Capture the cell that displays the provided text and extract its (X, Y) central coordinate. 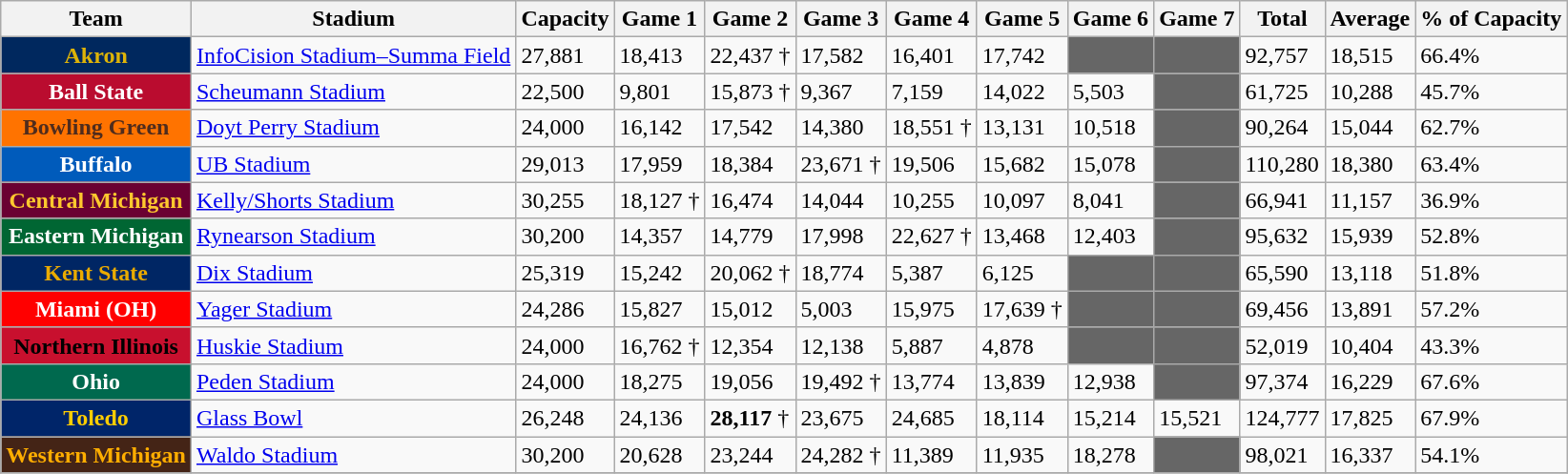
36.9% (1492, 200)
5,003 (841, 309)
Game 4 (931, 19)
13,891 (1370, 309)
16,337 (1370, 455)
66,941 (1282, 200)
Central Michigan (96, 200)
Miami (OH) (96, 309)
13,839 (1022, 381)
57.2% (1492, 309)
17,998 (841, 237)
6,125 (1022, 273)
5,387 (931, 273)
14,357 (660, 237)
19,492 † (841, 381)
18,515 (1370, 55)
54.1% (1492, 455)
92,757 (1282, 55)
Northern Illinois (96, 345)
8,041 (1110, 200)
Bowling Green (96, 128)
15,078 (1110, 164)
12,403 (1110, 237)
15,012 (750, 309)
Average (1370, 19)
95,632 (1282, 237)
5,503 (1110, 92)
14,380 (841, 128)
43.3% (1492, 345)
51.8% (1492, 273)
23,675 (841, 418)
16,762 † (660, 345)
12,938 (1110, 381)
10,518 (1110, 128)
Buffalo (96, 164)
16,474 (750, 200)
Waldo Stadium (353, 455)
15,521 (1197, 418)
25,319 (565, 273)
124,777 (1282, 418)
Capacity (565, 19)
65,590 (1282, 273)
15,827 (660, 309)
9,367 (841, 92)
Glass Bowl (353, 418)
18,127 † (660, 200)
17,542 (750, 128)
Kent State (96, 273)
17,582 (841, 55)
27,881 (565, 55)
18,384 (750, 164)
4,878 (1022, 345)
Rynearson Stadium (353, 237)
Scheumann Stadium (353, 92)
7,159 (931, 92)
Dix Stadium (353, 273)
28,117 † (750, 418)
11,157 (1370, 200)
29,013 (565, 164)
97,374 (1282, 381)
15,682 (1022, 164)
16,142 (660, 128)
19,056 (750, 381)
Game 2 (750, 19)
15,044 (1370, 128)
18,275 (660, 381)
20,062 † (750, 273)
UB Stadium (353, 164)
17,639 † (1022, 309)
13,468 (1022, 237)
12,138 (841, 345)
61,725 (1282, 92)
52,019 (1282, 345)
63.4% (1492, 164)
15,939 (1370, 237)
10,288 (1370, 92)
18,380 (1370, 164)
24,685 (931, 418)
11,935 (1022, 455)
15,214 (1110, 418)
Western Michigan (96, 455)
5,887 (931, 345)
Akron (96, 55)
18,774 (841, 273)
Yager Stadium (353, 309)
10,404 (1370, 345)
67.6% (1492, 381)
12,354 (750, 345)
Game 6 (1110, 19)
Total (1282, 19)
14,779 (750, 237)
Game 1 (660, 19)
24,282 † (841, 455)
17,959 (660, 164)
17,742 (1022, 55)
14,044 (841, 200)
90,264 (1282, 128)
62.7% (1492, 128)
% of Capacity (1492, 19)
Game 3 (841, 19)
Doyt Perry Stadium (353, 128)
52.8% (1492, 237)
22,500 (565, 92)
15,975 (931, 309)
22,627 † (931, 237)
11,389 (931, 455)
9,801 (660, 92)
17,825 (1370, 418)
24,136 (660, 418)
66.4% (1492, 55)
10,255 (931, 200)
InfoCision Stadium–Summa Field (353, 55)
18,278 (1110, 455)
24,286 (565, 309)
45.7% (1492, 92)
Game 7 (1197, 19)
Eastern Michigan (96, 237)
18,114 (1022, 418)
15,873 † (750, 92)
18,413 (660, 55)
23,244 (750, 455)
Game 5 (1022, 19)
110,280 (1282, 164)
13,774 (931, 381)
Peden Stadium (353, 381)
Stadium (353, 19)
14,022 (1022, 92)
Huskie Stadium (353, 345)
10,097 (1022, 200)
22,437 † (750, 55)
13,118 (1370, 273)
Team (96, 19)
20,628 (660, 455)
13,131 (1022, 128)
Ohio (96, 381)
Toledo (96, 418)
19,506 (931, 164)
23,671 † (841, 164)
16,229 (1370, 381)
26,248 (565, 418)
Kelly/Shorts Stadium (353, 200)
18,551 † (931, 128)
16,401 (931, 55)
67.9% (1492, 418)
69,456 (1282, 309)
30,255 (565, 200)
15,242 (660, 273)
Ball State (96, 92)
98,021 (1282, 455)
